Provide the [X, Y] coordinate of the cell's center where the given text is located.  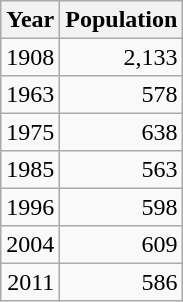
1985 [30, 170]
586 [122, 282]
1963 [30, 94]
2011 [30, 282]
Year [30, 20]
598 [122, 206]
609 [122, 244]
Population [122, 20]
1908 [30, 56]
1996 [30, 206]
2004 [30, 244]
638 [122, 132]
1975 [30, 132]
563 [122, 170]
578 [122, 94]
2,133 [122, 56]
